Scan for the cell matching the given text and deliver its [X, Y] coordinate at center. 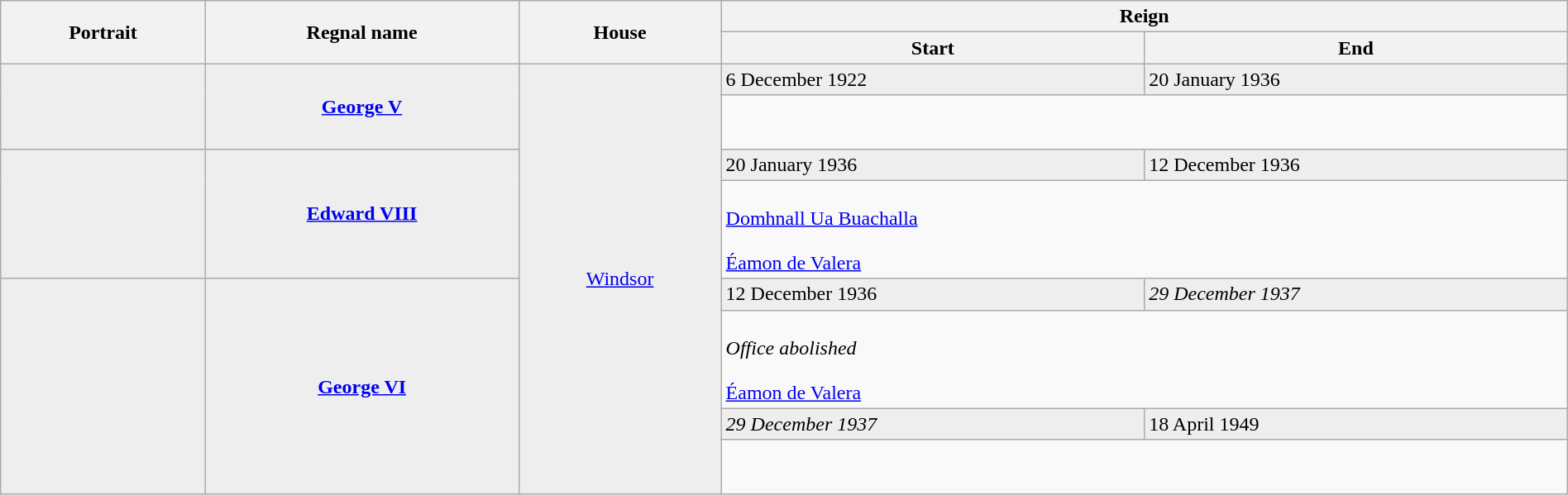
End [1356, 48]
Windsor [620, 278]
Portrait [103, 32]
18 April 1949 [1356, 424]
Domhnall Ua BuachallaÉamon de Valera [1145, 230]
Edward VIII [362, 213]
Regnal name [362, 32]
Office abolishedÉamon de Valera [1145, 359]
Reign [1145, 17]
George V [362, 106]
6 December 1922 [933, 79]
George VI [362, 386]
House [620, 32]
Start [933, 48]
